Provide the [x, y] coordinate of the cell's center where the given text is located.  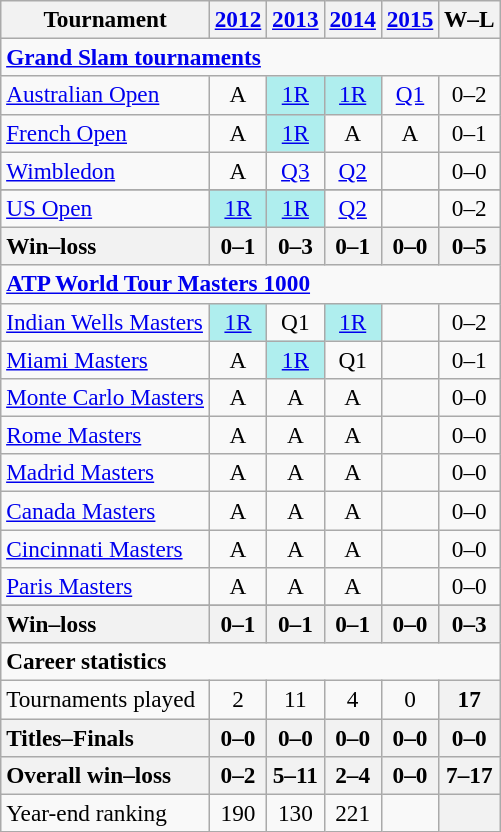
17 [470, 699]
Miami Masters [106, 359]
W–L [470, 19]
2012 [238, 19]
US Open [106, 208]
Wimbledon [106, 170]
Indian Wells Masters [106, 322]
Q3 [296, 170]
Grand Slam tournaments [250, 57]
ATP World Tour Masters 1000 [250, 284]
Madrid Masters [106, 473]
4 [352, 699]
Cincinnati Masters [106, 548]
French Open [106, 133]
Canada Masters [106, 510]
2014 [352, 19]
Rome Masters [106, 435]
Career statistics [250, 662]
130 [296, 813]
Year-end ranking [106, 813]
0 [410, 699]
Overall win–loss [106, 775]
11 [296, 699]
221 [352, 813]
0–5 [470, 246]
Tournaments played [106, 699]
190 [238, 813]
Paris Masters [106, 586]
Tournament [106, 19]
2015 [410, 19]
Australian Open [106, 95]
7–17 [470, 775]
2–4 [352, 775]
2 [238, 699]
5–11 [296, 775]
Titles–Finals [106, 737]
2013 [296, 19]
Monte Carlo Masters [106, 397]
